Locate the cell with the specified text and output its (X, Y) center coordinate. 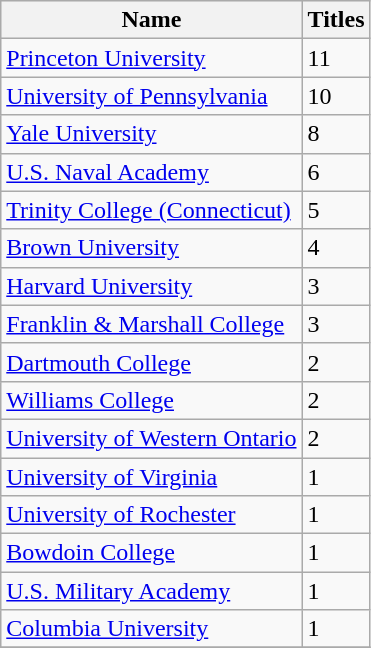
4 (336, 248)
8 (336, 134)
Dartmouth College (152, 362)
Harvard University (152, 286)
Columbia University (152, 629)
Bowdoin College (152, 553)
University of Virginia (152, 477)
Brown University (152, 248)
Name (152, 20)
Titles (336, 20)
Franklin & Marshall College (152, 324)
Trinity College (Connecticut) (152, 210)
11 (336, 58)
6 (336, 172)
U.S. Military Academy (152, 591)
Yale University (152, 134)
Princeton University (152, 58)
Williams College (152, 400)
U.S. Naval Academy (152, 172)
University of Rochester (152, 515)
5 (336, 210)
10 (336, 96)
University of Pennsylvania (152, 96)
University of Western Ontario (152, 438)
